Capture the cell that displays the provided text and extract its (X, Y) central coordinate. 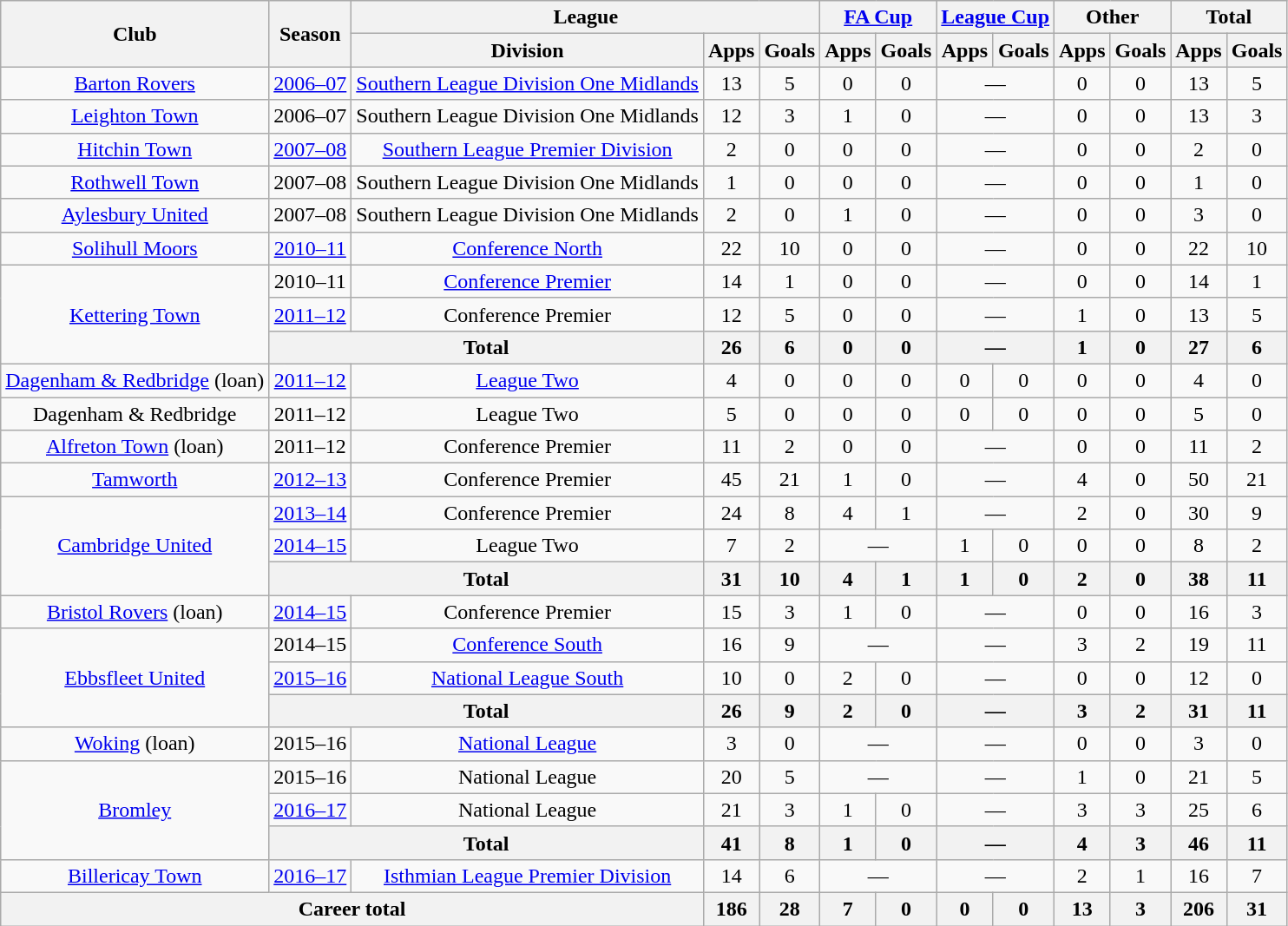
Other (1113, 17)
Leighton Town (135, 116)
Billericay Town (135, 876)
Bromley (135, 810)
45 (731, 480)
20 (731, 777)
Conference South (528, 645)
Bristol Rovers (loan) (135, 612)
FA Cup (878, 17)
28 (790, 909)
19 (1199, 645)
Hitchin Town (135, 149)
2013–14 (311, 513)
Rothwell Town (135, 182)
Cambridge United (135, 546)
Solihull Moors (135, 248)
Barton Rovers (135, 83)
206 (1199, 909)
Division (528, 50)
Woking (loan) (135, 744)
Kettering Town (135, 314)
Dagenham & Redbridge (loan) (135, 380)
41 (731, 843)
League Cup (996, 17)
Alfreton Town (loan) (135, 447)
38 (1199, 579)
186 (731, 909)
27 (1199, 347)
2012–13 (311, 480)
15 (731, 612)
Isthmian League Premier Division (528, 876)
24 (731, 513)
Ebbsfleet United (135, 678)
National League South (528, 678)
50 (1199, 480)
Club (135, 34)
Season (311, 34)
Tamworth (135, 480)
Aylesbury United (135, 215)
30 (1199, 513)
25 (1199, 810)
League (586, 17)
Southern League Premier Division (528, 149)
46 (1199, 843)
Dagenham & Redbridge (135, 414)
Conference North (528, 248)
Career total (352, 909)
